Find where the given text appears and provide that cell's center as (x, y) coordinate. 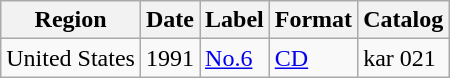
CD (313, 58)
Label (235, 20)
Catalog (404, 20)
Region (71, 20)
No.6 (235, 58)
1991 (170, 58)
kar 021 (404, 58)
United States (71, 58)
Format (313, 20)
Date (170, 20)
